Identify which cell holds the provided text, then report its (x, y) central coordinate. 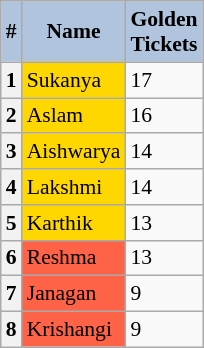
Reshma (74, 258)
Name (74, 32)
Karthik (74, 223)
3 (12, 152)
Janagan (74, 294)
2 (12, 116)
16 (164, 116)
1 (12, 80)
6 (12, 258)
GoldenTickets (164, 32)
7 (12, 294)
8 (12, 330)
Aslam (74, 116)
Lakshmi (74, 187)
# (12, 32)
4 (12, 187)
Sukanya (74, 80)
5 (12, 223)
17 (164, 80)
Krishangi (74, 330)
Aishwarya (74, 152)
